Output the (x, y) coordinate of the center of the cell containing the given text.  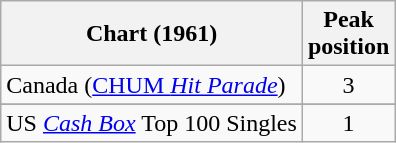
Chart (1961) (152, 34)
Peakposition (348, 34)
Canada (CHUM Hit Parade) (152, 85)
1 (348, 123)
3 (348, 85)
US Cash Box Top 100 Singles (152, 123)
